Pinpoint the cell where the given text exists, returning its [x, y] midpoint coordinate. 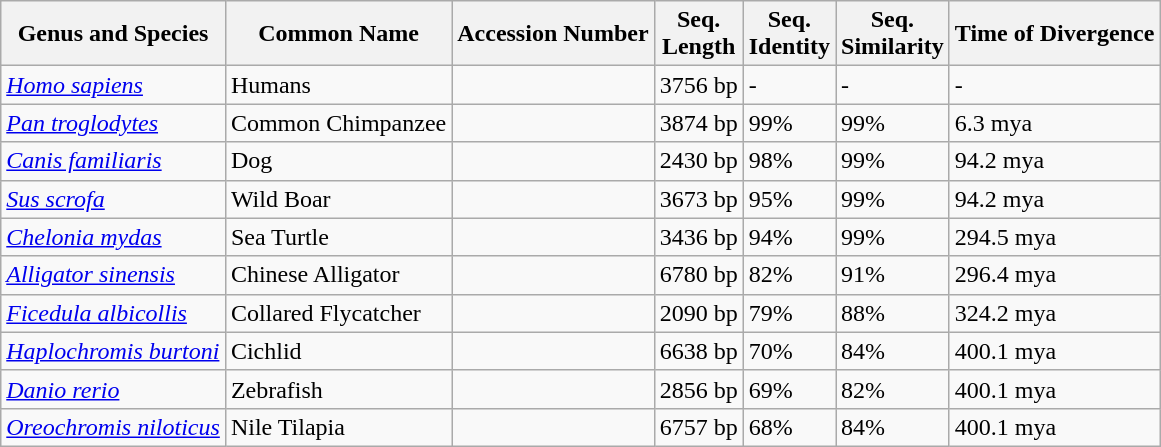
Danio rerio [114, 389]
Alligator sinensis [114, 275]
70% [789, 351]
94% [789, 237]
69% [789, 389]
296.4 mya [1054, 275]
Dog [338, 161]
Chinese Alligator [338, 275]
Seq.Identity [789, 34]
68% [789, 427]
6780 bp [698, 275]
Cichlid [338, 351]
Ficedula albicollis [114, 313]
88% [893, 313]
Oreochromis niloticus [114, 427]
91% [893, 275]
Collared Flycatcher [338, 313]
6638 bp [698, 351]
Accession Number [553, 34]
3673 bp [698, 199]
3756 bp [698, 85]
79% [789, 313]
3874 bp [698, 123]
2856 bp [698, 389]
Common Chimpanzee [338, 123]
Canis familiaris [114, 161]
Time of Divergence [1054, 34]
Seq.Similarity [893, 34]
Wild Boar [338, 199]
6.3 mya [1054, 123]
2430 bp [698, 161]
6757 bp [698, 427]
3436 bp [698, 237]
Homo sapiens [114, 85]
Common Name [338, 34]
95% [789, 199]
Sus scrofa [114, 199]
2090 bp [698, 313]
324.2 mya [1054, 313]
Nile Tilapia [338, 427]
Zebrafish [338, 389]
Pan troglodytes [114, 123]
Genus and Species [114, 34]
Humans [338, 85]
98% [789, 161]
294.5 mya [1054, 237]
Chelonia mydas [114, 237]
Seq.Length [698, 34]
Haplochromis burtoni [114, 351]
Sea Turtle [338, 237]
